Provide the (x, y) coordinate of the cell's center where the given text is located.  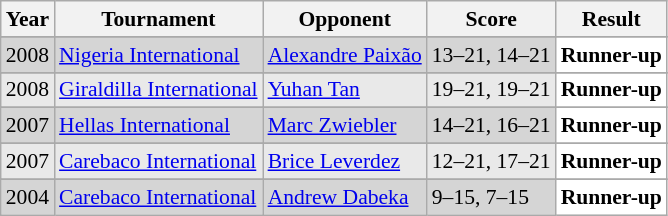
Brice Leverdez (345, 162)
Result (612, 19)
Giraldilla International (158, 90)
Andrew Dabeka (345, 197)
12–21, 17–21 (492, 162)
Alexandre Paixão (345, 55)
2004 (28, 197)
Hellas International (158, 126)
19–21, 19–21 (492, 90)
Score (492, 19)
Yuhan Tan (345, 90)
Tournament (158, 19)
Year (28, 19)
14–21, 16–21 (492, 126)
Opponent (345, 19)
13–21, 14–21 (492, 55)
Marc Zwiebler (345, 126)
9–15, 7–15 (492, 197)
Nigeria International (158, 55)
